Extract the (X, Y) coordinate from the center of the cell holding the provided text.  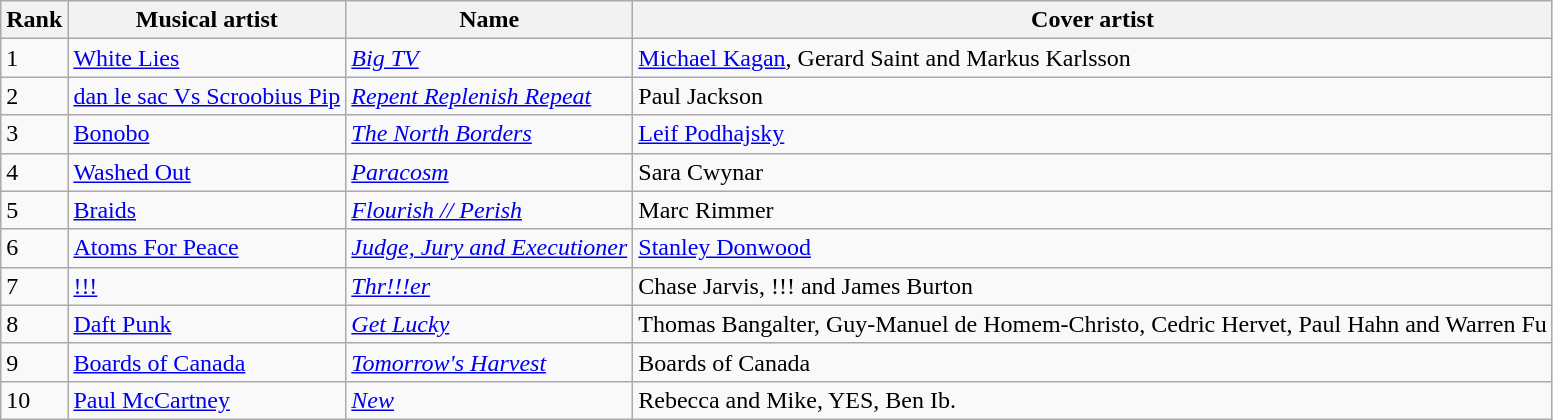
Bonobo (207, 134)
Washed Out (207, 172)
Marc Rimmer (1093, 210)
The North Borders (490, 134)
New (490, 400)
1 (34, 58)
4 (34, 172)
7 (34, 286)
Braids (207, 210)
Sara Cwynar (1093, 172)
Thr!!!er (490, 286)
Musical artist (207, 20)
Big TV (490, 58)
Stanley Donwood (1093, 248)
Paul Jackson (1093, 96)
Get Lucky (490, 324)
dan le sac Vs Scroobius Pip (207, 96)
Repent Replenish Repeat (490, 96)
Judge, Jury and Executioner (490, 248)
Atoms For Peace (207, 248)
!!! (207, 286)
3 (34, 134)
White Lies (207, 58)
Rebecca and Mike, YES, Ben Ib. (1093, 400)
2 (34, 96)
Thomas Bangalter, Guy-Manuel de Homem-Christo, Cedric Hervet, Paul Hahn and Warren Fu (1093, 324)
Paracosm (490, 172)
Name (490, 20)
Cover artist (1093, 20)
Paul McCartney (207, 400)
9 (34, 362)
5 (34, 210)
10 (34, 400)
6 (34, 248)
Tomorrow's Harvest (490, 362)
Chase Jarvis, !!! and James Burton (1093, 286)
Michael Kagan, Gerard Saint and Markus Karlsson (1093, 58)
Flourish // Perish (490, 210)
8 (34, 324)
Daft Punk (207, 324)
Rank (34, 20)
Leif Podhajsky (1093, 134)
